Identify which cell holds the provided text, then report its (x, y) central coordinate. 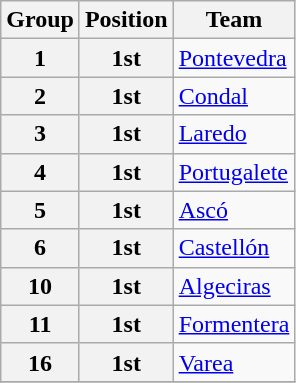
3 (40, 134)
Portugalete (234, 172)
16 (40, 362)
2 (40, 96)
Varea (234, 362)
Castellón (234, 248)
Condal (234, 96)
Position (126, 20)
10 (40, 286)
Formentera (234, 324)
6 (40, 248)
4 (40, 172)
Pontevedra (234, 58)
Ascó (234, 210)
5 (40, 210)
Laredo (234, 134)
1 (40, 58)
Algeciras (234, 286)
Team (234, 20)
Group (40, 20)
11 (40, 324)
